Scan for the cell matching the given text and deliver its (x, y) coordinate at center. 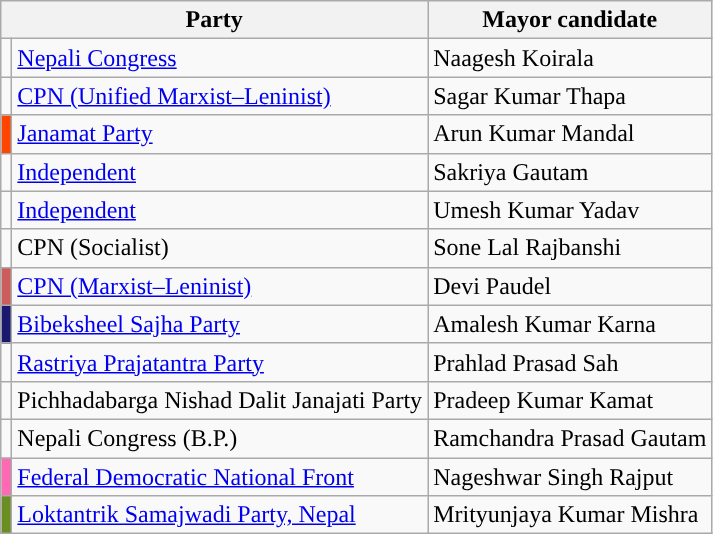
Naagesh Koirala (570, 58)
Devi Paudel (570, 286)
Bibeksheel Sajha Party (220, 324)
Nepali Congress (B.P.) (220, 438)
Mrityunjaya Kumar Mishra (570, 515)
CPN (Socialist) (220, 248)
Ramchandra Prasad Gautam (570, 438)
Sagar Kumar Thapa (570, 96)
Loktantrik Samajwadi Party, Nepal (220, 515)
Prahlad Prasad Sah (570, 362)
Federal Democratic National Front (220, 477)
Nageshwar Singh Rajput (570, 477)
CPN (Unified Marxist–Leninist) (220, 96)
Sone Lal Rajbanshi (570, 248)
Nepali Congress (220, 58)
Party (214, 20)
Janamat Party (220, 134)
Rastriya Prajatantra Party (220, 362)
Amalesh Kumar Karna (570, 324)
Mayor candidate (570, 20)
CPN (Marxist–Leninist) (220, 286)
Arun Kumar Mandal (570, 134)
Pradeep Kumar Kamat (570, 400)
Sakriya Gautam (570, 172)
Umesh Kumar Yadav (570, 210)
Pichhadabarga Nishad Dalit Janajati Party (220, 400)
